Pinpoint the cell where the given text exists, returning its (X, Y) midpoint coordinate. 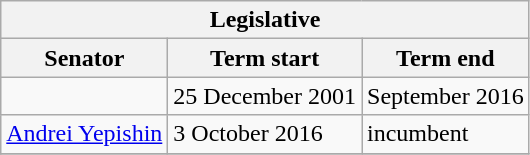
Term end (446, 58)
September 2016 (446, 96)
incumbent (446, 134)
Legislative (265, 20)
25 December 2001 (265, 96)
3 October 2016 (265, 134)
Andrei Yepishin (84, 134)
Senator (84, 58)
Term start (265, 58)
